Search for the cell housing the specified text and yield its [x, y] center coordinate. 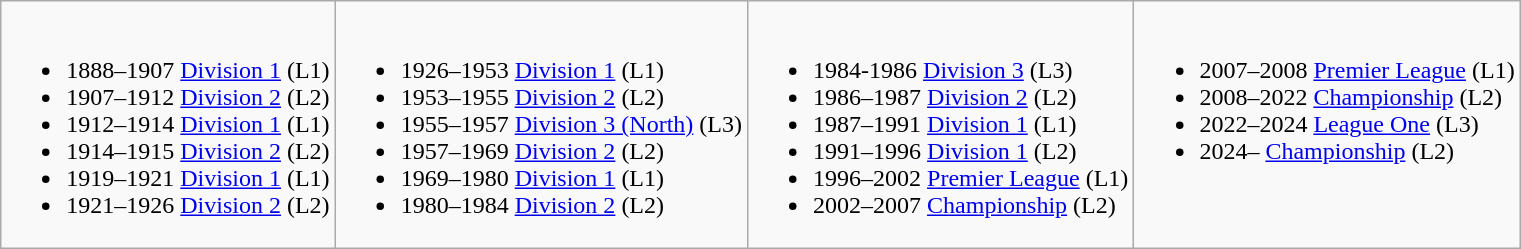
2007–2008 Premier League (L1)2008–2022 Championship (L2)2022–2024 League One (L3)2024– Championship (L2) [1327, 125]
